From the cell containing the given text, extract its center point as [x, y] coordinate. 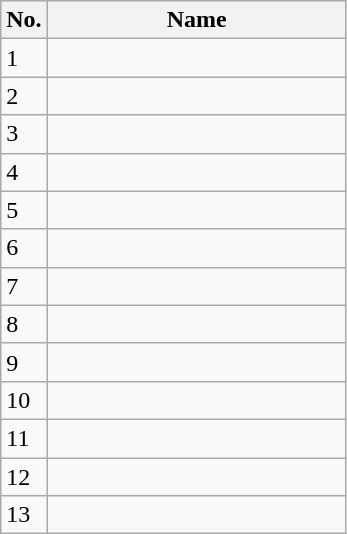
4 [24, 172]
3 [24, 134]
No. [24, 20]
12 [24, 477]
13 [24, 515]
7 [24, 286]
Name [196, 20]
10 [24, 400]
1 [24, 58]
11 [24, 438]
9 [24, 362]
8 [24, 324]
6 [24, 248]
5 [24, 210]
2 [24, 96]
